Extract the (X, Y) coordinate from the center of the cell holding the provided text.  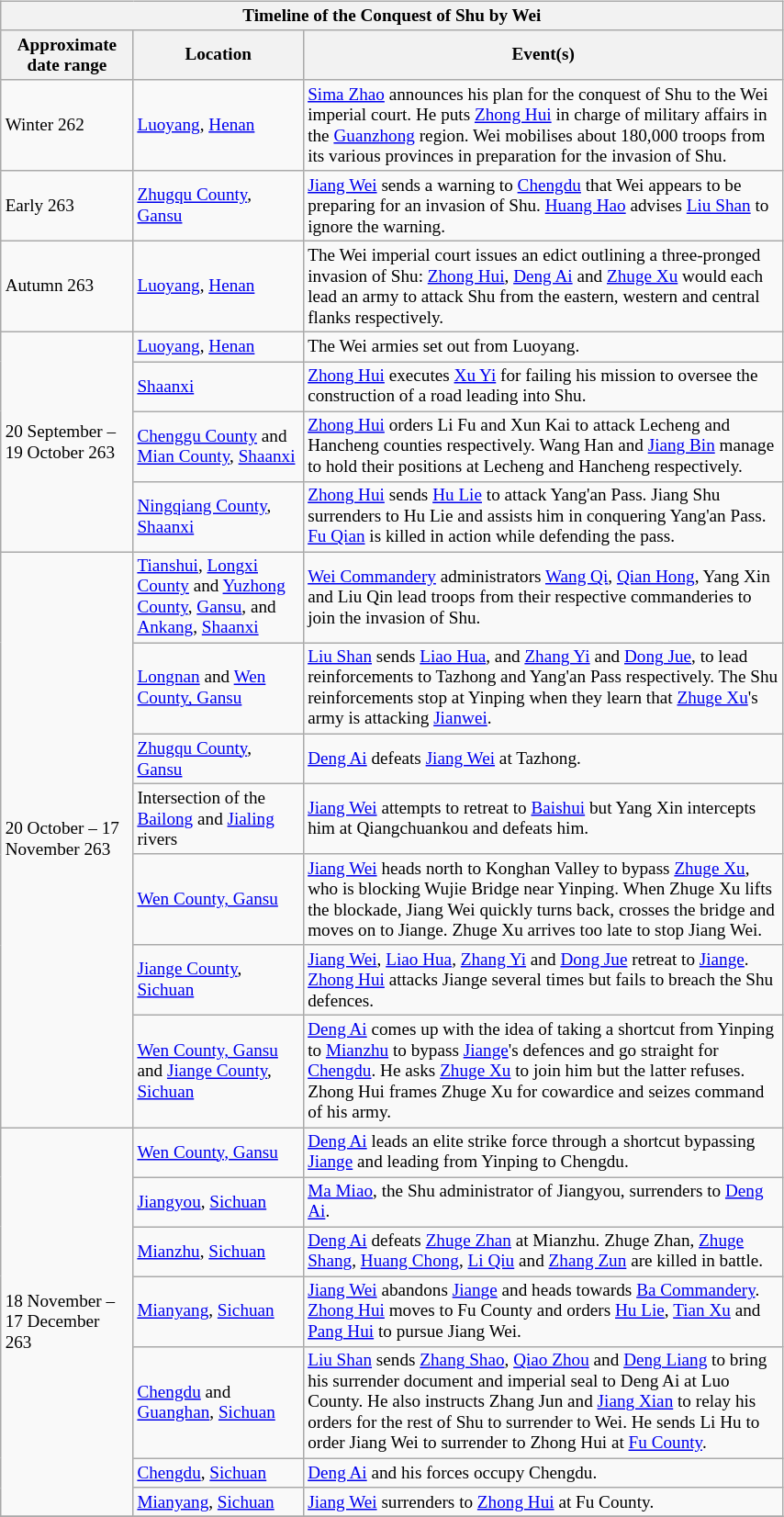
Deng Ai leads an elite strike force through a shortcut bypassing Jiange and leading from Yinping to Chengdu. (543, 1152)
Shaanxi (218, 387)
Wen County, Gansu and Jiange County, Sichuan (218, 1072)
Wei Commandery administrators Wang Qi, Qian Hong, Yang Xin and Liu Qin lead troops from their respective commanderies to join the invasion of Shu. (543, 597)
Deng Ai defeats Jiang Wei at Tazhong. (543, 758)
Jiang Wei abandons Jiange and heads towards Ba Commandery. Zhong Hui moves to Fu County and orders Hu Lie, Tian Xu and Pang Hui to pursue Jiang Wei. (543, 1311)
Tianshui, Longxi County and Yuzhong County, Gansu, and Ankang, Shaanxi (218, 597)
Autumn 263 (67, 287)
Early 263 (67, 206)
Zhong Hui executes Xu Yi for failing his mission to oversee the construction of a road leading into Shu. (543, 387)
Event(s) (543, 55)
Location (218, 55)
Jiang Wei attempts to retreat to Baishui but Yang Xin intercepts him at Qiangchuankou and defeats him. (543, 819)
The Wei armies set out from Luoyang. (543, 347)
Chenggu County and Mian County, Shaanxi (218, 446)
18 November – 17 December 263 (67, 1322)
Ma Miao, the Shu administrator of Jiangyou, surrenders to Deng Ai. (543, 1202)
Jiang Wei, Liao Hua, Zhang Yi and Dong Jue retreat to Jiange. Zhong Hui attacks Jiange several times but fails to breach the Shu defences. (543, 981)
Jiang Wei surrenders to Zhong Hui at Fu County. (543, 1502)
Winter 262 (67, 125)
Jiang Wei sends a warning to Chengdu that Wei appears to be preparing for an invasion of Shu. Huang Hao advises Liu Shan to ignore the warning. (543, 206)
Ningqiang County, Shaanxi (218, 516)
Chengdu, Sichuan (218, 1473)
Timeline of the Conquest of Shu by Wei (392, 16)
20 October – 17 November 263 (67, 839)
Chengdu and Guanghan, Sichuan (218, 1403)
Approximate date range (67, 55)
20 September – 19 October 263 (67, 443)
Longnan and Wen County, Gansu (218, 689)
Jiangyou, Sichuan (218, 1202)
Jiange County, Sichuan (218, 981)
Intersection of the Bailong and Jialing rivers (218, 819)
Deng Ai and his forces occupy Chengdu. (543, 1473)
Mianzhu, Sichuan (218, 1252)
Deng Ai defeats Zhuge Zhan at Mianzhu. Zhuge Zhan, Zhuge Shang, Huang Chong, Li Qiu and Zhang Zun are killed in battle. (543, 1252)
